Search for the cell housing the specified text and yield its (x, y) center coordinate. 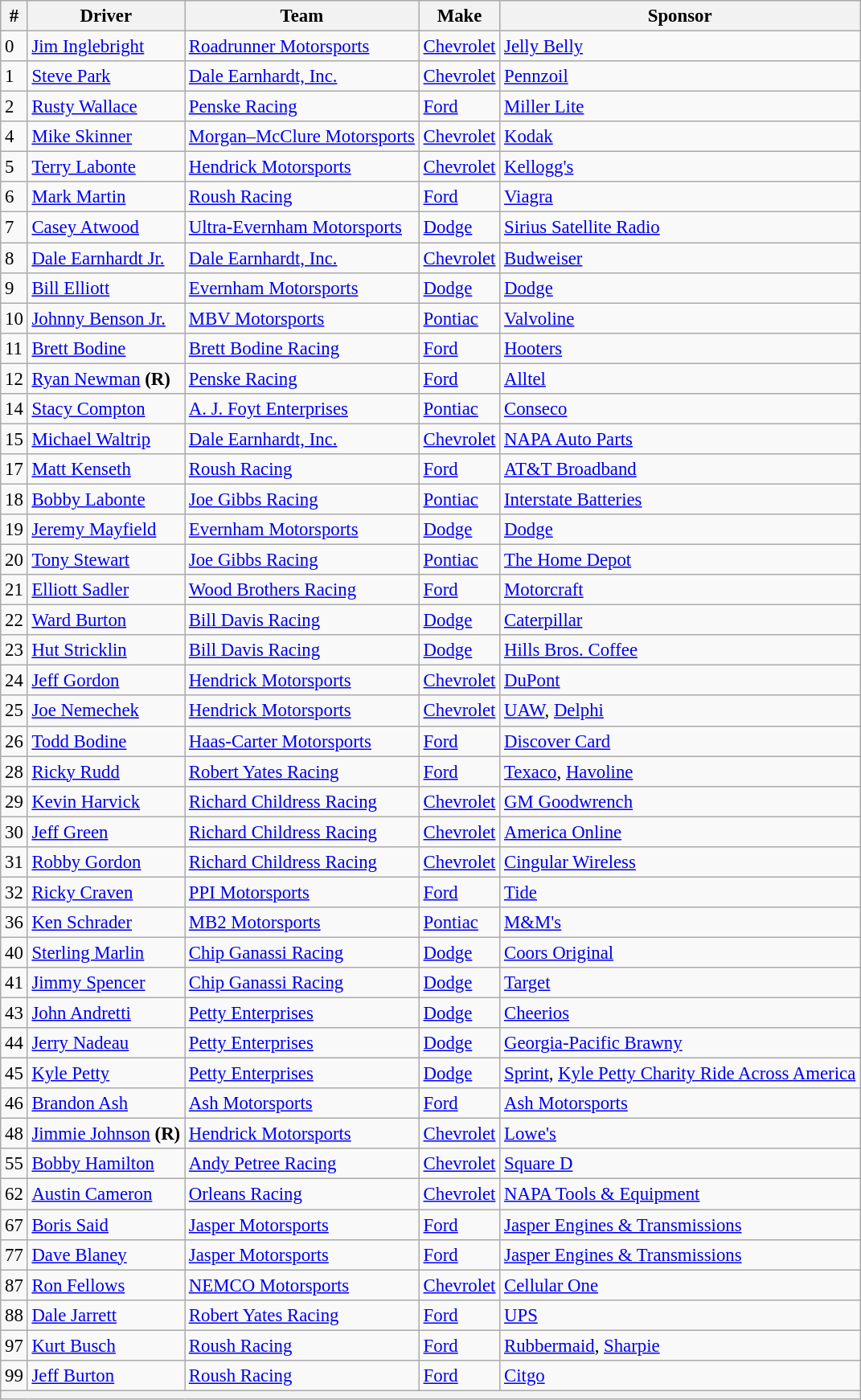
Interstate Batteries (680, 499)
99 (14, 1376)
AT&T Broadband (680, 469)
Citgo (680, 1376)
Rusty Wallace (106, 107)
Driver (106, 16)
Caterpillar (680, 620)
67 (14, 1225)
Bill Elliott (106, 288)
87 (14, 1285)
Ricky Rudd (106, 772)
# (14, 16)
Mark Martin (106, 197)
MB2 Motorsports (302, 923)
Joe Nemechek (106, 711)
30 (14, 832)
Andy Petree Racing (302, 1165)
36 (14, 923)
Cheerios (680, 1013)
Lowe's (680, 1134)
Sprint, Kyle Petty Charity Ride Across America (680, 1074)
Brett Bodine Racing (302, 348)
Kevin Harvick (106, 801)
8 (14, 258)
Budweiser (680, 258)
43 (14, 1013)
Orleans Racing (302, 1194)
Target (680, 983)
7 (14, 227)
NAPA Tools & Equipment (680, 1194)
Jeff Green (106, 832)
Alltel (680, 379)
26 (14, 741)
Elliott Sadler (106, 590)
20 (14, 560)
41 (14, 983)
Boris Said (106, 1225)
Mike Skinner (106, 137)
45 (14, 1074)
Robby Gordon (106, 862)
DuPont (680, 681)
11 (14, 348)
Roadrunner Motorsports (302, 47)
UPS (680, 1315)
Bobby Labonte (106, 499)
40 (14, 952)
22 (14, 620)
19 (14, 530)
Tide (680, 892)
62 (14, 1194)
25 (14, 711)
Ward Burton (106, 620)
Jimmy Spencer (106, 983)
The Home Depot (680, 560)
Dale Earnhardt Jr. (106, 258)
Ken Schrader (106, 923)
Jerry Nadeau (106, 1043)
Stacy Compton (106, 409)
Team (302, 16)
6 (14, 197)
Haas-Carter Motorsports (302, 741)
Ricky Craven (106, 892)
32 (14, 892)
Pennzoil (680, 76)
Jimmie Johnson (R) (106, 1134)
NEMCO Motorsports (302, 1285)
88 (14, 1315)
24 (14, 681)
Square D (680, 1165)
Conseco (680, 409)
GM Goodwrench (680, 801)
15 (14, 439)
97 (14, 1345)
Kyle Petty (106, 1074)
5 (14, 167)
Kellogg's (680, 167)
Brett Bodine (106, 348)
55 (14, 1165)
John Andretti (106, 1013)
Hills Bros. Coffee (680, 650)
44 (14, 1043)
Jeff Burton (106, 1376)
21 (14, 590)
Hooters (680, 348)
Valvoline (680, 318)
Miller Lite (680, 107)
48 (14, 1134)
Discover Card (680, 741)
Kurt Busch (106, 1345)
Wood Brothers Racing (302, 590)
Jeff Gordon (106, 681)
Hut Stricklin (106, 650)
Jelly Belly (680, 47)
Dave Blaney (106, 1255)
Rubbermaid, Sharpie (680, 1345)
77 (14, 1255)
0 (14, 47)
Terry Labonte (106, 167)
Casey Atwood (106, 227)
Ultra-Evernham Motorsports (302, 227)
Todd Bodine (106, 741)
Sponsor (680, 16)
Morgan–McClure Motorsports (302, 137)
Sirius Satellite Radio (680, 227)
Matt Kenseth (106, 469)
31 (14, 862)
9 (14, 288)
Cingular Wireless (680, 862)
Ron Fellows (106, 1285)
M&M's (680, 923)
Jeremy Mayfield (106, 530)
2 (14, 107)
Sterling Marlin (106, 952)
46 (14, 1103)
Motorcraft (680, 590)
Brandon Ash (106, 1103)
4 (14, 137)
29 (14, 801)
A. J. Foyt Enterprises (302, 409)
Austin Cameron (106, 1194)
17 (14, 469)
Coors Original (680, 952)
28 (14, 772)
Steve Park (106, 76)
UAW, Delphi (680, 711)
PPI Motorsports (302, 892)
Michael Waltrip (106, 439)
Dale Jarrett (106, 1315)
23 (14, 650)
1 (14, 76)
Jim Inglebright (106, 47)
Texaco, Havoline (680, 772)
Make (459, 16)
Viagra (680, 197)
18 (14, 499)
10 (14, 318)
Georgia-Pacific Brawny (680, 1043)
America Online (680, 832)
Cellular One (680, 1285)
Ryan Newman (R) (106, 379)
14 (14, 409)
12 (14, 379)
Kodak (680, 137)
Johnny Benson Jr. (106, 318)
Tony Stewart (106, 560)
Bobby Hamilton (106, 1165)
MBV Motorsports (302, 318)
NAPA Auto Parts (680, 439)
